Identify which cell holds the provided text, then report its (X, Y) central coordinate. 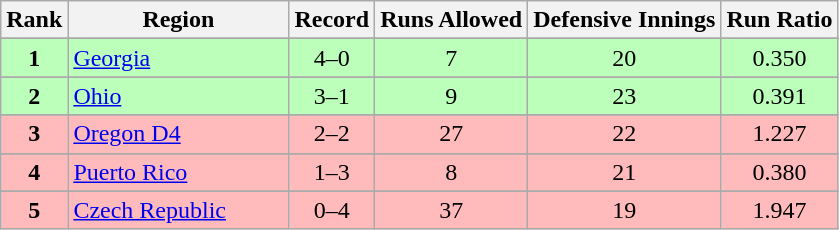
1.947 (780, 210)
9 (452, 96)
2–2 (332, 134)
0.380 (780, 172)
23 (624, 96)
2 (34, 96)
4–0 (332, 58)
1–3 (332, 172)
20 (624, 58)
Georgia (178, 58)
7 (452, 58)
37 (452, 210)
1 (34, 58)
Region (178, 20)
4 (34, 172)
5 (34, 210)
Ohio (178, 96)
Czech Republic (178, 210)
Oregon D4 (178, 134)
Rank (34, 20)
27 (452, 134)
0–4 (332, 210)
Runs Allowed (452, 20)
3 (34, 134)
3–1 (332, 96)
8 (452, 172)
21 (624, 172)
1.227 (780, 134)
19 (624, 210)
Defensive Innings (624, 20)
0.350 (780, 58)
0.391 (780, 96)
22 (624, 134)
Record (332, 20)
Run Ratio (780, 20)
Puerto Rico (178, 172)
